Capture the cell that displays the provided text and extract its (x, y) central coordinate. 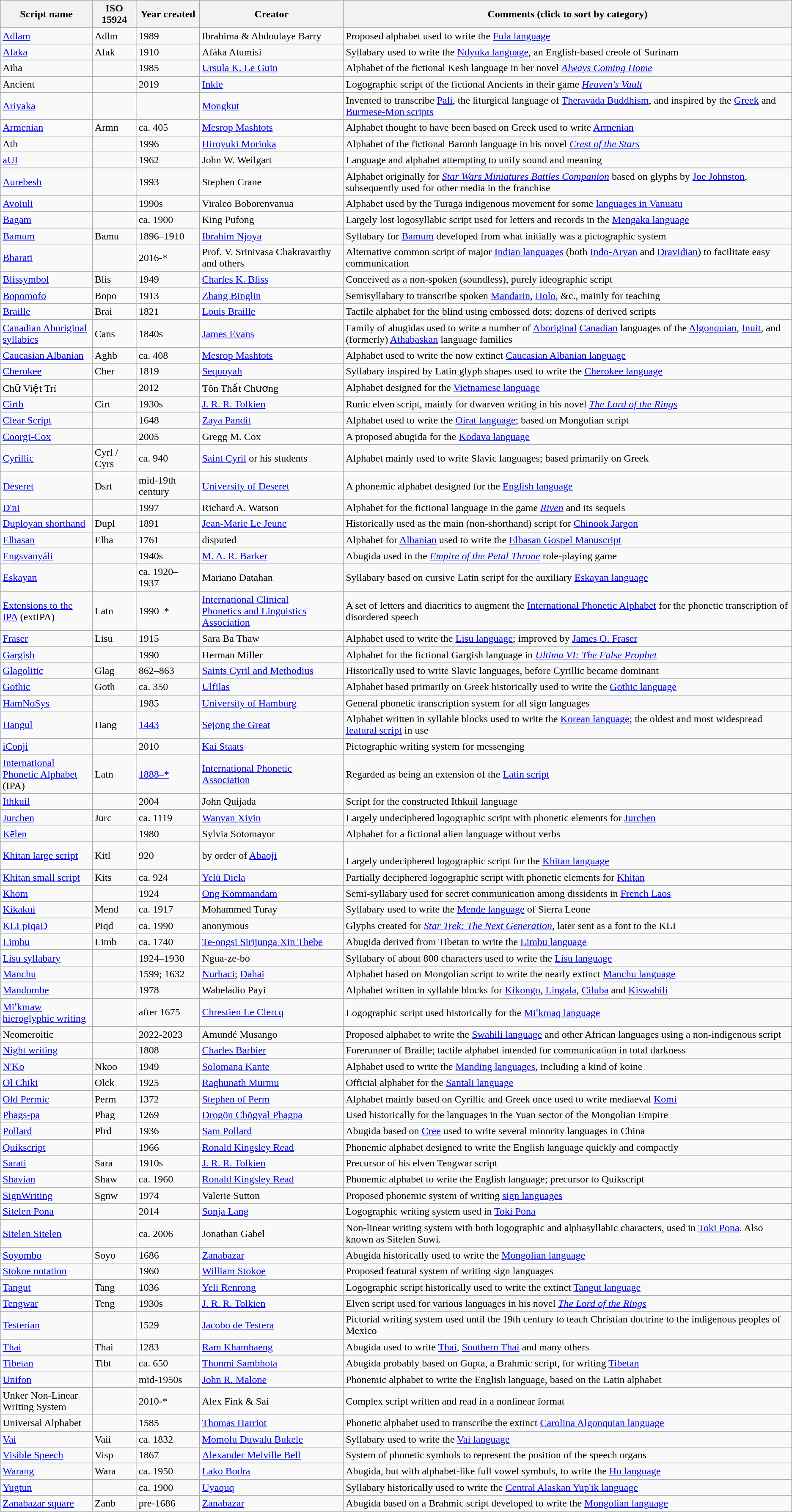
Yugtun (47, 1487)
Ursula K. Le Guin (272, 68)
Aiha (47, 68)
Regarded as being an extension of the Latin script (568, 774)
Solomana Kante (272, 1067)
Non-linear writing system with both logographic and alphasyllabic characters, used in Toki Pona. Also known as Sitelen Suwi. (568, 1234)
A phonemic alphabet designed for the English language (568, 486)
Vai (47, 1439)
Thomas Harriot (272, 1423)
Creator (272, 14)
Tangut (47, 1287)
1269 (168, 1115)
1997 (168, 508)
Dsrt (114, 486)
Syllabary used to write the Mende language of Sierra Leone (568, 910)
Alphabet for Albanian used to write the Elbasan Gospel Manuscript (568, 540)
Phonemic alphabet designed to write the English language quickly and compactly (568, 1147)
Dupl (114, 524)
disputed (272, 540)
Manchu (47, 974)
2010-* (168, 1401)
University of Hamburg (272, 703)
Largely undeciphered logographic script for the Khitan language (568, 855)
Stephen of Perm (272, 1099)
SignWriting (47, 1196)
1821 (168, 312)
Kitl (114, 855)
ca. 1740 (168, 942)
Alphabet for the fictional language in the game Riven and its sequels (568, 508)
Jurchen (47, 818)
pre-1686 (168, 1504)
Abugida historically used to write the Mongolian language (568, 1255)
Armenian (47, 128)
John R. Malone (272, 1379)
1915 (168, 638)
Afáka Atumisi (272, 52)
Abugida used in the Empire of the Petal Throne role-playing game (568, 556)
Proposed alphabet used to write the Fula language (568, 36)
ca. 1119 (168, 818)
Sara (114, 1163)
Stephen Crane (272, 182)
Aghb (114, 355)
Alternative common script of major Indian languages (both Indo-Aryan and Dravidian) to facilitate easy communication (568, 258)
Phags-pa (47, 1115)
Glyphs created for Star Trek: The Next Generation, later sent as a font to the KLI (568, 926)
Tang (114, 1287)
Bagam (47, 220)
Raghunath Murmu (272, 1083)
Bamu (114, 236)
Elven script used for various languages in his novel The Lord of the Rings (568, 1303)
Limbu (47, 942)
1761 (168, 540)
Alex Fink & Sai (272, 1401)
Khom (47, 893)
Limb (114, 942)
Tengwar (47, 1303)
2005 (168, 437)
Zaya Pandit (272, 421)
Tactile alphabet for the blind using embossed dots; dozens of derived scripts (568, 312)
Sequoyah (272, 371)
Visible Speech (47, 1455)
Wabeladio Payi (272, 990)
Ram Khamhaeng (272, 1347)
Glag (114, 671)
aUI (47, 160)
Fraser (47, 638)
Miꞌkmaw hieroglyphic writing (47, 1013)
Alphabet written in syllable blocks for Kikongo, Lingala, Ciluba and Kiswahili (568, 990)
Syllabary historically used to write the Central Alaskan Yup'ik language (568, 1487)
2019 (168, 84)
Alphabet used by the Turaga indigenous movement for some languages in Vanuatu (568, 203)
Gregg M. Cox (272, 437)
Tibetan (47, 1363)
Invented to transcribe Pali, the liturgical language of Theravada Buddhism, and inspired by the Greek and Burmese-Mon scripts (568, 106)
mid-19th century (168, 486)
Unker Non-Linear Writing System (47, 1401)
Pollard (47, 1131)
Alphabet used to write the Manding languages, including a kind of koine (568, 1067)
Largely lost logosyllabic script used for letters and records in the Mengaka language (568, 220)
Ibrahima & Abdoulaye Barry (272, 36)
Richard A. Watson (272, 508)
1867 (168, 1455)
1529 (168, 1325)
Vaii (114, 1439)
Kai Staats (272, 747)
Afaka (47, 52)
Abugida based on a Brahmic script developed to write the Mongolian language (568, 1504)
Soyombo (47, 1255)
Chữ Việt Trí (47, 388)
Syllabary based on cursive Latin script for the auxiliary Eskayan language (568, 578)
Abugida used to write Thai, Southern Thai and many others (568, 1347)
1980 (168, 834)
Abugida probably based on Gupta, a Brahmic script, for writing Tibetan (568, 1363)
1990s (168, 203)
by order of Abaoji (272, 855)
ca. 650 (168, 1363)
1888–* (168, 774)
Alphabet originally for Star Wars Miniatures Battles Companion based on glyphs by Joe Johnston, subsequently used for other media in the franchise (568, 182)
Hiroyuki Morioka (272, 144)
2004 (168, 802)
Ibrahim Njoya (272, 236)
1891 (168, 524)
Sarati (47, 1163)
Abugida derived from Tibetan to write the Limbu language (568, 942)
Extensions to the IPA (extIPA) (47, 611)
Khitan large script (47, 855)
Ariyaka (47, 106)
Logographic writing system used in Toki Pona (568, 1212)
Bopomofo (47, 296)
1372 (168, 1099)
Tibt (114, 1363)
Plrd (114, 1131)
Sitelen Sitelen (47, 1234)
Logographic script of the fictional Ancients in their game Heaven's Vault (568, 84)
Canadian Aboriginal syllabics (47, 333)
Script name (47, 14)
KLI pIqaD (47, 926)
Sara Ba Thaw (272, 638)
Alphabet mainly based on Cyrillic and Greek once used to write mediaeval Komi (568, 1099)
Engsvanyáli (47, 556)
Cirt (114, 404)
Zhang Binglin (272, 296)
1924 (168, 893)
1990–* (168, 611)
1585 (168, 1423)
1978 (168, 990)
Alphabet written in syllable blocks used to write the Korean language; the oldest and most widespread featural script in use (568, 725)
Teng (114, 1303)
Avoiuli (47, 203)
after 1675 (168, 1013)
iConji (47, 747)
ca. 2006 (168, 1234)
Amundé Musango (272, 1034)
Caucasian Albanian (47, 355)
Thonmi Sambhota (272, 1363)
Sgnw (114, 1196)
Jonathan Gabel (272, 1234)
Complex script written and read in a nonlinear format (568, 1401)
Pictographic writing system for messenging (568, 747)
Ulfilas (272, 687)
Family of abugidas used to write a number of Aboriginal Canadian languages of the Algonquian, Inuit, and (formerly) Athabaskan language families (568, 333)
Lako Bodra (272, 1471)
1840s (168, 333)
Alphabet based on Mongolian script to write the nearly extinct Manchu language (568, 974)
Nurhaci; Dahai (272, 974)
2014 (168, 1212)
Visp (114, 1455)
anonymous (272, 926)
Khitan small script (47, 877)
Language and alphabet attempting to unify sound and meaning (568, 160)
Armn (114, 128)
ca. 408 (168, 355)
Cans (114, 333)
Ath (47, 144)
Yeli Renrong (272, 1287)
Sylvia Sotomayor (272, 834)
Unifon (47, 1379)
ca. 1917 (168, 910)
1960 (168, 1271)
Cyrl / Cyrs (114, 459)
Inkle (272, 84)
Cherokee (47, 371)
Abugida, but with alphabet-like full vowel symbols, to write the Ho language (568, 1471)
Proposed phonemic system of writing sign languages (568, 1196)
Alphabet used to write the now extinct Caucasian Albanian language (568, 355)
Cirth (47, 404)
A set of letters and diacritics to augment the International Phonetic Alphabet for the phonetic transcription of disordered speech (568, 611)
1966 (168, 1147)
International ClinicalPhonetics and Linguistics Association (272, 611)
Cyrillic (47, 459)
Testerian (47, 1325)
1599; 1632 (168, 974)
Comments (click to sort by category) (568, 14)
Elba (114, 540)
Ithkuil (47, 802)
ca. 1960 (168, 1179)
Alphabet of the fictional Kesh language in her novel Always Coming Home (568, 68)
International Phonetic Association (272, 774)
mid-1950s (168, 1379)
General phonetic transcription system for all sign languages (568, 703)
Duployan shorthand (47, 524)
University of Deseret (272, 486)
Bharati (47, 258)
Logographic script historically used to write the extinct Tangut language (568, 1287)
Jurc (114, 818)
1910s (168, 1163)
Deseret (47, 486)
ca. 1950 (168, 1471)
Syllabary used to write the Ndyuka language, an English-based creole of Surinam (568, 52)
Mongkut (272, 106)
ca. 1990 (168, 926)
Zanabazar square (47, 1504)
Afak (114, 52)
Glagolitic (47, 671)
Shavian (47, 1179)
M. A. R. Barker (272, 556)
Largely undeciphered logographic script with phonetic elements for Jurchen (568, 818)
Mandombe (47, 990)
Semisyllabary to transcribe spoken Mandarin, Holo, &c., mainly for teaching (568, 296)
William Stokoe (272, 1271)
Alphabet used to write the Lisu language; improved by James O. Fraser (568, 638)
1940s (168, 556)
Syllabary of about 800 characters used to write the Lisu language (568, 958)
Syllabary for Bamum developed from what initially was a pictographic system (568, 236)
Te-ongsi Sirijunga Xin Thebe (272, 942)
Shaw (114, 1179)
Bamum (47, 236)
ca. 350 (168, 687)
Alphabet designed for the Vietnamese language (568, 388)
N'Ko (47, 1067)
Cher (114, 371)
Forerunner of Braille; tactile alphabet intended for communication in total darkness (568, 1050)
2016-* (168, 258)
Alphabet for a fictional alien language without verbs (568, 834)
Kits (114, 877)
1989 (168, 36)
1443 (168, 725)
Perm (114, 1099)
Zanb (114, 1504)
Lisu syllabary (47, 958)
Sonja Lang (272, 1212)
1974 (168, 1196)
Adlm (114, 36)
Night writing (47, 1050)
Sam Pollard (272, 1131)
1808 (168, 1050)
John Quijada (272, 802)
Chrestien Le Clercq (272, 1013)
1648 (168, 421)
2022-2023 (168, 1034)
1910 (168, 52)
1686 (168, 1255)
Olck (114, 1083)
Mohammed Turay (272, 910)
ca. 405 (168, 128)
1924–1930 (168, 958)
Herman Miller (272, 654)
862–863 (168, 671)
Runic elven script, mainly for dwarven writing in his novel The Lord of the Rings (568, 404)
Ancient (47, 84)
Proposed alphabet to write the Swahili language and other African languages using a non-indigenous script (568, 1034)
1819 (168, 371)
Proposed featural system of writing sign languages (568, 1271)
Logographic script used historically for the Miꞌkmaq language (568, 1013)
Momolu Duwalu Bukele (272, 1439)
Syllabary inspired by Latin glyph shapes used to write the Cherokee language (568, 371)
Official alphabet for the Santali language (568, 1083)
Valerie Sutton (272, 1196)
Coorgi-Cox (47, 437)
Prof. V. Srinivasa Chakravarthy and others (272, 258)
Tôn Thất Chương (272, 388)
Universal Alphabet (47, 1423)
Eskayan (47, 578)
Alexander Melville Bell (272, 1455)
Neomeroitic (47, 1034)
John W. Weilgart (272, 160)
Drogön Chögyal Phagpa (272, 1115)
D'ni (47, 508)
Elbasan (47, 540)
Precursor of his elven Tengwar script (568, 1163)
ca. 924 (168, 877)
Louis Braille (272, 312)
Phonemic alphabet to write the English language, based on the Latin alphabet (568, 1379)
Ong Kommandam (272, 893)
Gothic (47, 687)
Bopo (114, 296)
Clear Script (47, 421)
Ngua-ze-bo (272, 958)
Alphabet based primarily on Greek historically used to write the Gothic language (568, 687)
1990 (168, 654)
Phonemic alphabet to write the English language; precursor to Quikscript (568, 1179)
2012 (168, 388)
1996 (168, 144)
Uyaquq (272, 1487)
Goth (114, 687)
System of phonetic symbols to represent the position of the speech organs (568, 1455)
Alphabet mainly used to write Slavic languages; based primarily on Greek (568, 459)
Braille (47, 312)
Blis (114, 280)
2010 (168, 747)
International Phonetic Alphabet (IPA) (47, 774)
Piqd (114, 926)
1993 (168, 182)
Hangul (47, 725)
James Evans (272, 333)
1283 (168, 1347)
Stokoe notation (47, 1271)
Viraleo Boborenvanua (272, 203)
King Pufong (272, 220)
Alphabet used to write the Oirat language; based on Mongolian script (568, 421)
Syllabary used to write the Vai language (568, 1439)
1913 (168, 296)
Used historically for the languages in the Yuan sector of the Mongolian Empire (568, 1115)
Ol Chiki (47, 1083)
Charles Barbier (272, 1050)
Alphabet thought to have been based on Greek used to write Armenian (568, 128)
Kikakui (47, 910)
Sejong the Great (272, 725)
Conceived as a non-spoken (soundless), purely ideographic script (568, 280)
1936 (168, 1131)
Alphabet of the fictional Baronh language in his novel Crest of the Stars (568, 144)
Yelü Diela (272, 877)
Hang (114, 725)
Soyo (114, 1255)
Aurebesh (47, 182)
HamNoSys (47, 703)
Jacobo de Testera (272, 1325)
Phonetic alphabet used to transcribe the extinct Carolina Algonquian language (568, 1423)
Lisu (114, 638)
Semi-syllabary used for secret communication among dissidents in French Laos (568, 893)
Wanyan Xiyin (272, 818)
Warang (47, 1471)
1896–1910 (168, 236)
Script for the constructed Ithkuil language (568, 802)
1962 (168, 160)
920 (168, 855)
1036 (168, 1287)
Brai (114, 312)
ISO 15924 (114, 14)
Historically used as the main (non-shorthand) script for Chinook Jargon (568, 524)
ca. 940 (168, 459)
Year created (168, 14)
Charles K. Bliss (272, 280)
Gargish (47, 654)
Mend (114, 910)
Wara (114, 1471)
Historically used to write Slavic languages, before Cyrillic became dominant (568, 671)
Blissymbol (47, 280)
Partially deciphered logographic script with phonetic elements for Khitan (568, 877)
Pictorial writing system used until the 19th century to teach Christian doctrine to the indigenous peoples of Mexico (568, 1325)
Quikscript (47, 1147)
Abugida based on Cree used to write several minority languages in China (568, 1131)
Nkoo (114, 1067)
Sitelen Pona (47, 1212)
Old Permic (47, 1099)
Saint Cyril or his students (272, 459)
Kēlen (47, 834)
Phag (114, 1115)
1925 (168, 1083)
Mariano Datahan (272, 578)
A proposed abugida for the Kodava language (568, 437)
Alphabet for the fictional Gargish language in Ultima VI: The False Prophet (568, 654)
Jean-Marie Le Jeune (272, 524)
ca. 1832 (168, 1439)
Saints Cyril and Methodius (272, 671)
ca. 1920–1937 (168, 578)
Adlam (47, 36)
